From the cell containing the given text, extract its center point as (X, Y) coordinate. 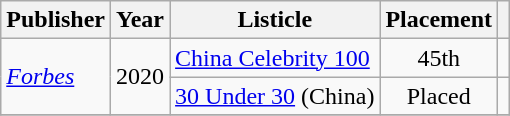
Publisher (56, 20)
China Celebrity 100 (275, 58)
Year (140, 20)
2020 (140, 77)
45th (439, 58)
Placed (439, 96)
Listicle (275, 20)
Forbes (56, 77)
30 Under 30 (China) (275, 96)
Placement (439, 20)
